Capture the cell that displays the provided text and extract its [X, Y] central coordinate. 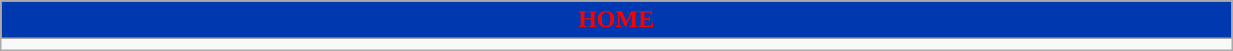
HOME [616, 20]
